Find where the given text appears and provide that cell's center as [x, y] coordinate. 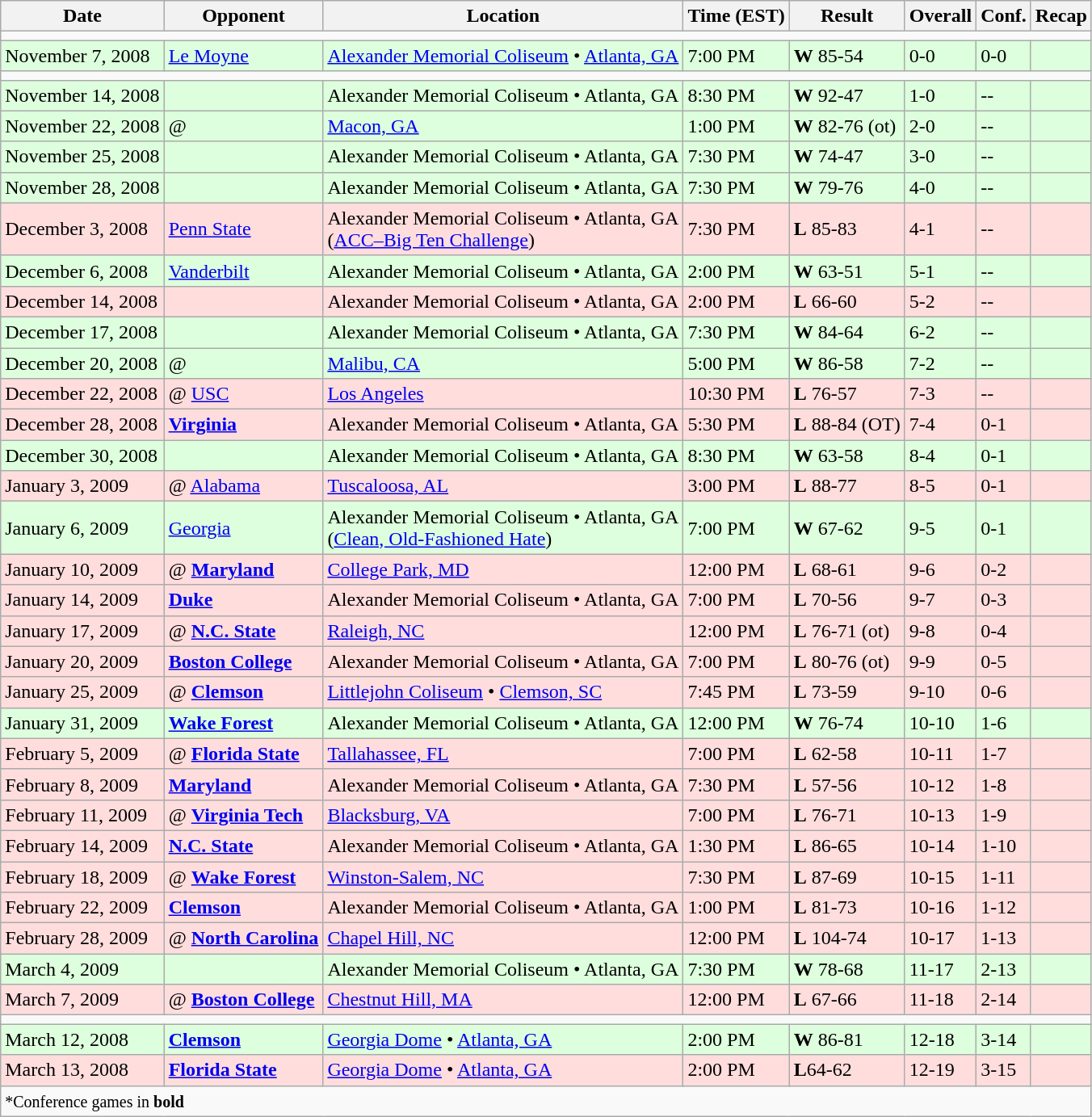
Blacksburg, VA [503, 815]
2-13 [1004, 969]
2-0 [940, 126]
Raleigh, NC [503, 631]
1-8 [1004, 784]
@ Boston College [244, 1000]
8-5 [940, 486]
January 14, 2009 [82, 600]
1-10 [1004, 846]
March 7, 2009 [82, 1000]
*Conference games in bold [546, 1101]
4-1 [940, 229]
11-18 [940, 1000]
Result [846, 16]
@ USC [244, 394]
L 66-60 [846, 301]
2-14 [1004, 1000]
10-14 [940, 846]
January 17, 2009 [82, 631]
Macon, GA [503, 126]
Tallahassee, FL [503, 754]
@ Clemson [244, 692]
November 28, 2008 [82, 187]
March 4, 2009 [82, 969]
5:30 PM [737, 425]
7-4 [940, 425]
Boston College [244, 661]
1-7 [1004, 754]
November 22, 2008 [82, 126]
January 25, 2009 [82, 692]
Georgia [244, 528]
Date [82, 16]
5:00 PM [737, 363]
L 76-57 [846, 394]
1-11 [1004, 876]
3:00 PM [737, 486]
1-6 [1004, 723]
November 14, 2008 [82, 95]
8-4 [940, 456]
November 7, 2008 [82, 56]
January 10, 2009 [82, 569]
W 92-47 [846, 95]
Duke [244, 600]
W 67-62 [846, 528]
1-13 [1004, 939]
W 76-74 [846, 723]
1-0 [940, 95]
December 14, 2008 [82, 301]
Conf. [1004, 16]
L 73-59 [846, 692]
March 12, 2008 [82, 1039]
Malibu, CA [503, 363]
Location [503, 16]
L64-62 [846, 1070]
L 80-76 (ot) [846, 661]
9-8 [940, 631]
L 70-56 [846, 600]
10:30 PM [737, 394]
January 3, 2009 [82, 486]
@ Alabama [244, 486]
March 13, 2008 [82, 1070]
W 63-58 [846, 456]
L 76-71 [846, 815]
L 86-65 [846, 846]
3-14 [1004, 1039]
W 82-76 (ot) [846, 126]
W 78-68 [846, 969]
10-16 [940, 908]
L 87-69 [846, 876]
January 6, 2009 [82, 528]
December 30, 2008 [82, 456]
Penn State [244, 229]
9-9 [940, 661]
9-10 [940, 692]
Florida State [244, 1070]
February 22, 2009 [82, 908]
November 25, 2008 [82, 157]
N.C. State [244, 846]
@ North Carolina [244, 939]
Littlejohn Coliseum • Clemson, SC [503, 692]
5-2 [940, 301]
Recap [1061, 16]
12-18 [940, 1039]
L 67-66 [846, 1000]
12-19 [940, 1070]
W 85-54 [846, 56]
1-9 [1004, 815]
1-12 [1004, 908]
10-17 [940, 939]
0-4 [1004, 631]
L 85-83 [846, 229]
December 22, 2008 [82, 394]
February 18, 2009 [82, 876]
February 5, 2009 [82, 754]
1:30 PM [737, 846]
December 3, 2008 [82, 229]
L 88-77 [846, 486]
Alexander Memorial Coliseum • Atlanta, GA(ACC–Big Ten Challenge) [503, 229]
L 104-74 [846, 939]
College Park, MD [503, 569]
Los Angeles [503, 394]
Chestnut Hill, MA [503, 1000]
January 20, 2009 [82, 661]
W 79-76 [846, 187]
10-10 [940, 723]
6-2 [940, 332]
W 63-51 [846, 271]
December 6, 2008 [82, 271]
W 84-64 [846, 332]
9-6 [940, 569]
11-17 [940, 969]
Tuscaloosa, AL [503, 486]
@ Wake Forest [244, 876]
L 81-73 [846, 908]
7-3 [940, 394]
0-6 [1004, 692]
February 28, 2009 [82, 939]
Overall [940, 16]
@ N.C. State [244, 631]
Virginia [244, 425]
Le Moyne [244, 56]
5-1 [940, 271]
0-5 [1004, 661]
Alexander Memorial Coliseum • Atlanta, GA(Clean, Old-Fashioned Hate) [503, 528]
0-2 [1004, 569]
4-0 [940, 187]
Time (EST) [737, 16]
0-3 [1004, 600]
Winston-Salem, NC [503, 876]
7-2 [940, 363]
L 76-71 (ot) [846, 631]
February 14, 2009 [82, 846]
W 86-81 [846, 1039]
February 11, 2009 [82, 815]
February 8, 2009 [82, 784]
10-11 [940, 754]
L 88-84 (OT) [846, 425]
L 68-61 [846, 569]
10-15 [940, 876]
@ Florida State [244, 754]
9-7 [940, 600]
January 31, 2009 [82, 723]
W 74-47 [846, 157]
December 28, 2008 [82, 425]
3-15 [1004, 1070]
L 62-58 [846, 754]
Maryland [244, 784]
@ Virginia Tech [244, 815]
Wake Forest [244, 723]
9-5 [940, 528]
10-12 [940, 784]
W 86-58 [846, 363]
L 57-56 [846, 784]
December 17, 2008 [82, 332]
Opponent [244, 16]
7:45 PM [737, 692]
@ Maryland [244, 569]
Vanderbilt [244, 271]
10-13 [940, 815]
December 20, 2008 [82, 363]
Chapel Hill, NC [503, 939]
3-0 [940, 157]
